Identify which cell holds the provided text, then report its (X, Y) central coordinate. 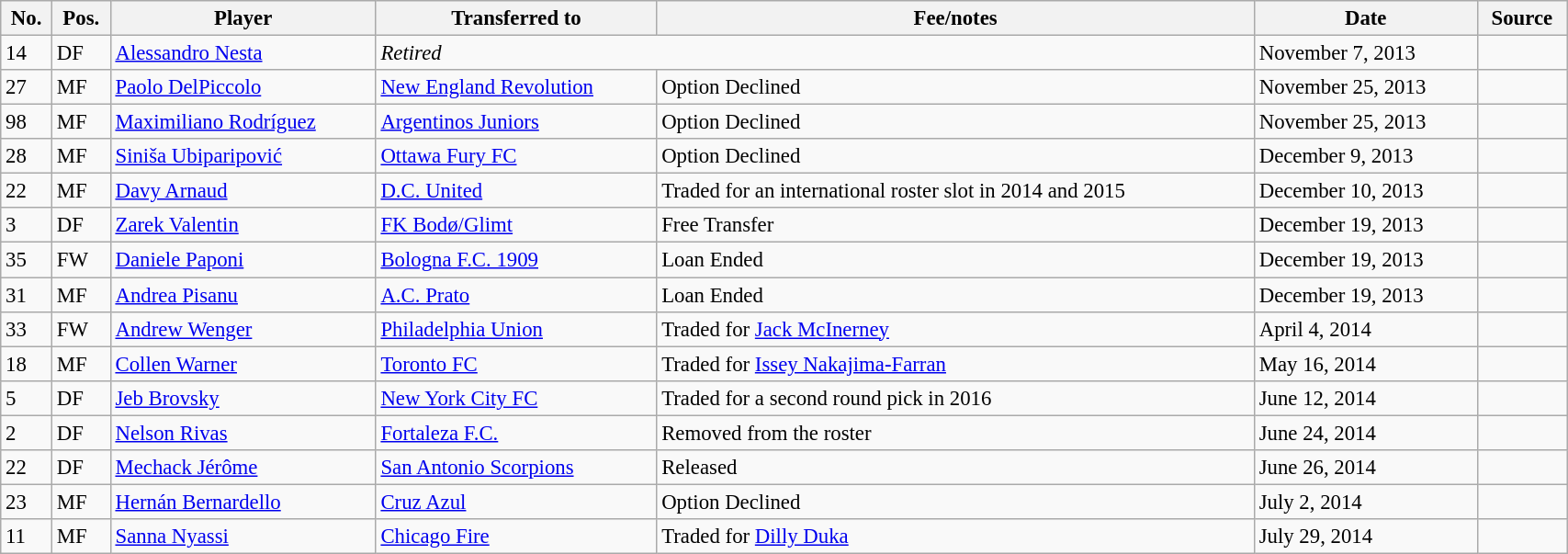
Andrew Wenger (243, 329)
23 (27, 502)
Free Transfer (955, 225)
28 (27, 156)
November 7, 2013 (1365, 53)
Philadelphia Union (516, 329)
5 (27, 398)
New England Revolution (516, 87)
Cruz Azul (516, 502)
14 (27, 53)
Traded for an international roster slot in 2014 and 2015 (955, 191)
April 4, 2014 (1365, 329)
No. (27, 18)
Traded for Dilly Duka (955, 537)
Fortaleza F.C. (516, 433)
Transferred to (516, 18)
June 12, 2014 (1365, 398)
A.C. Prato (516, 295)
35 (27, 260)
33 (27, 329)
Paolo DelPiccolo (243, 87)
31 (27, 295)
Pos. (81, 18)
Traded for Issey Nakajima-Farran (955, 364)
Traded for a second round pick in 2016 (955, 398)
18 (27, 364)
Toronto FC (516, 364)
Maximiliano Rodríguez (243, 122)
Davy Arnaud (243, 191)
Mechack Jérôme (243, 468)
Traded for Jack McInerney (955, 329)
Removed from the roster (955, 433)
Alessandro Nesta (243, 53)
May 16, 2014 (1365, 364)
Fee/notes (955, 18)
July 29, 2014 (1365, 537)
27 (27, 87)
June 24, 2014 (1365, 433)
Collen Warner (243, 364)
2 (27, 433)
December 10, 2013 (1365, 191)
New York City FC (516, 398)
San Antonio Scorpions (516, 468)
Retired (815, 53)
Ottawa Fury FC (516, 156)
Daniele Paponi (243, 260)
Bologna F.C. 1909 (516, 260)
3 (27, 225)
Jeb Brovsky (243, 398)
Released (955, 468)
Player (243, 18)
December 9, 2013 (1365, 156)
Date (1365, 18)
June 26, 2014 (1365, 468)
Andrea Pisanu (243, 295)
FK Bodø/Glimt (516, 225)
Sanna Nyassi (243, 537)
Source (1522, 18)
Zarek Valentin (243, 225)
Siniša Ubiparipović (243, 156)
July 2, 2014 (1365, 502)
D.C. United (516, 191)
Nelson Rivas (243, 433)
11 (27, 537)
Argentinos Juniors (516, 122)
98 (27, 122)
Hernán Bernardello (243, 502)
Chicago Fire (516, 537)
